Output the (X, Y) coordinate of the center of the cell containing the given text.  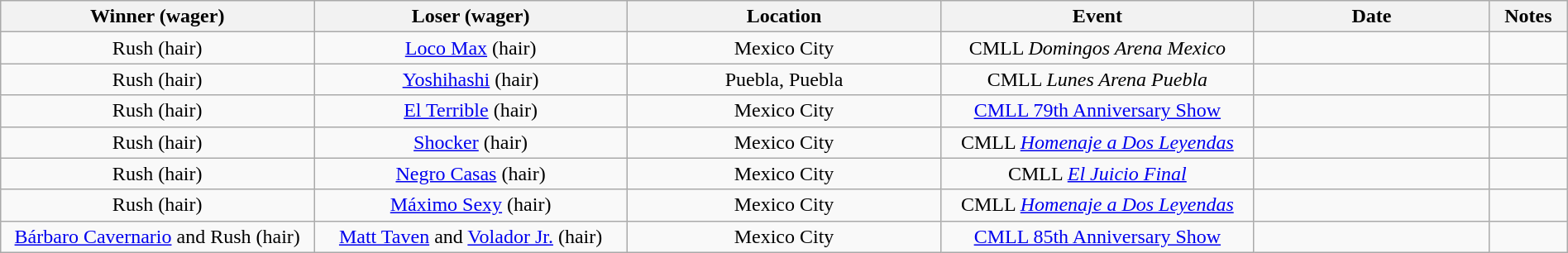
Loser (wager) (471, 17)
Notes (1528, 17)
Shocker (hair) (471, 142)
Date (1371, 17)
CMLL 85th Anniversary Show (1097, 236)
Event (1097, 17)
CMLL Lunes Arena Puebla (1097, 79)
Máximo Sexy (hair) (471, 205)
Yoshihashi (hair) (471, 79)
Loco Max (hair) (471, 48)
Matt Taven and Volador Jr. (hair) (471, 236)
Location (784, 17)
El Terrible (hair) (471, 111)
Winner (wager) (157, 17)
Negro Casas (hair) (471, 174)
CMLL El Juicio Final (1097, 174)
Puebla, Puebla (784, 79)
Bárbaro Cavernario and Rush (hair) (157, 236)
CMLL 79th Anniversary Show (1097, 111)
CMLL Domingos Arena Mexico (1097, 48)
